Identify which cell holds the provided text, then report its [X, Y] central coordinate. 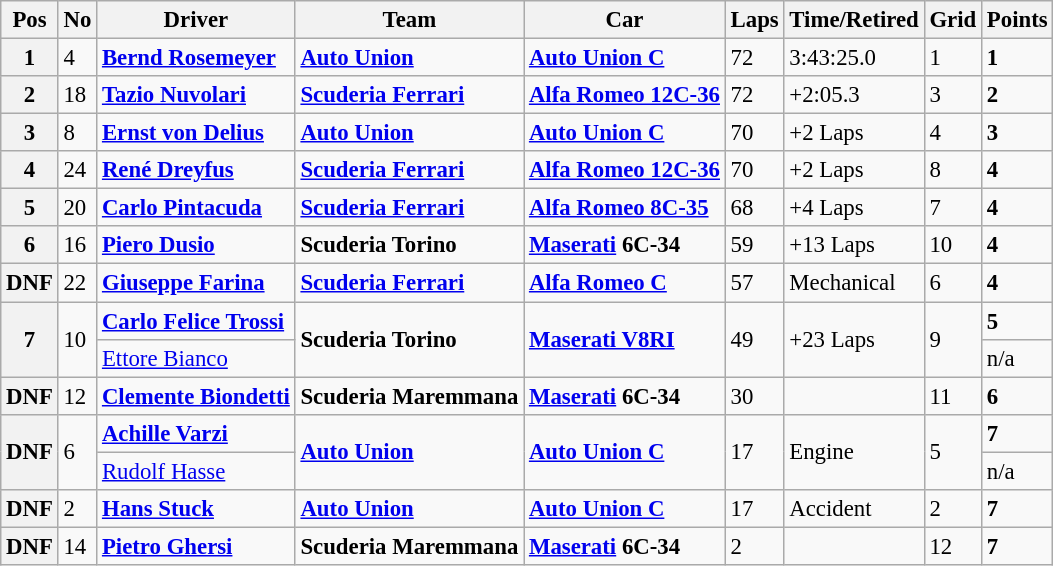
René Dreyfus [196, 170]
No [77, 20]
Team [409, 20]
Bernd Rosemeyer [196, 58]
30 [754, 396]
49 [754, 340]
14 [77, 546]
Points [1018, 20]
Laps [754, 20]
Hans Stuck [196, 509]
24 [77, 170]
59 [754, 245]
16 [77, 245]
Grid [952, 20]
Pietro Ghersi [196, 546]
Mechanical [854, 283]
Engine [854, 452]
Ernst von Delius [196, 133]
Clemente Biondetti [196, 396]
Pos [30, 20]
Driver [196, 20]
Giuseppe Farina [196, 283]
Accident [854, 509]
20 [77, 208]
Rudolf Hasse [196, 471]
Piero Dusio [196, 245]
11 [952, 396]
+4 Laps [854, 208]
Time/Retired [854, 20]
22 [77, 283]
Alfa Romeo C [625, 283]
3:43:25.0 [854, 58]
Carlo Felice Trossi [196, 321]
57 [754, 283]
Car [625, 20]
Tazio Nuvolari [196, 95]
Alfa Romeo 8C-35 [625, 208]
9 [952, 340]
18 [77, 95]
+2:05.3 [854, 95]
Ettore Bianco [196, 358]
Achille Varzi [196, 433]
68 [754, 208]
+23 Laps [854, 340]
+13 Laps [854, 245]
Maserati V8RI [625, 340]
Carlo Pintacuda [196, 208]
